From the cell containing the given text, extract its center point as [x, y] coordinate. 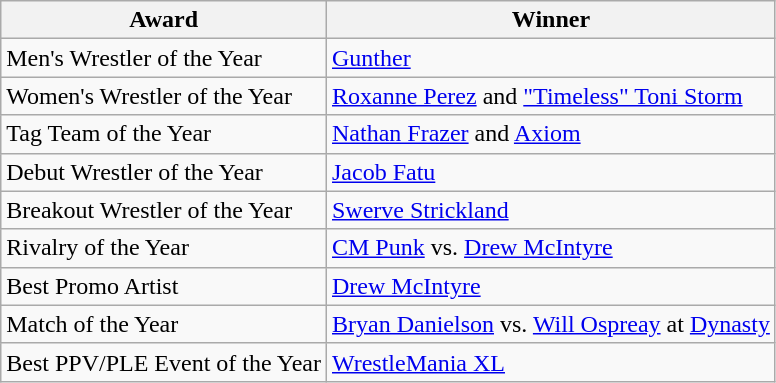
Men's Wrestler of the Year [164, 58]
Jacob Fatu [550, 172]
Nathan Frazer and Axiom [550, 134]
Rivalry of the Year [164, 248]
Drew McIntyre [550, 286]
Women's Wrestler of the Year [164, 96]
Best PPV/PLE Event of the Year [164, 362]
Award [164, 20]
Breakout Wrestler of the Year [164, 210]
Winner [550, 20]
Swerve Strickland [550, 210]
Roxanne Perez and "Timeless" Toni Storm [550, 96]
Bryan Danielson vs. Will Ospreay at Dynasty [550, 324]
CM Punk vs. Drew McIntyre [550, 248]
Match of the Year [164, 324]
Gunther [550, 58]
Tag Team of the Year [164, 134]
Debut Wrestler of the Year [164, 172]
WrestleMania XL [550, 362]
Best Promo Artist [164, 286]
